From the cell containing the given text, extract its center point as [X, Y] coordinate. 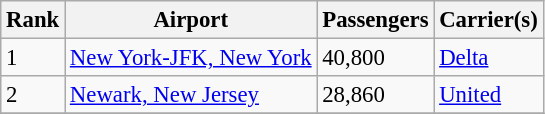
1 [33, 58]
2 [33, 95]
New York-JFK, New York [191, 58]
Airport [191, 20]
United [488, 95]
Newark, New Jersey [191, 95]
40,800 [376, 58]
Passengers [376, 20]
Delta [488, 58]
Carrier(s) [488, 20]
Rank [33, 20]
28,860 [376, 95]
